Return the [x, y] coordinate for the center point of the cell that contains the specified text.  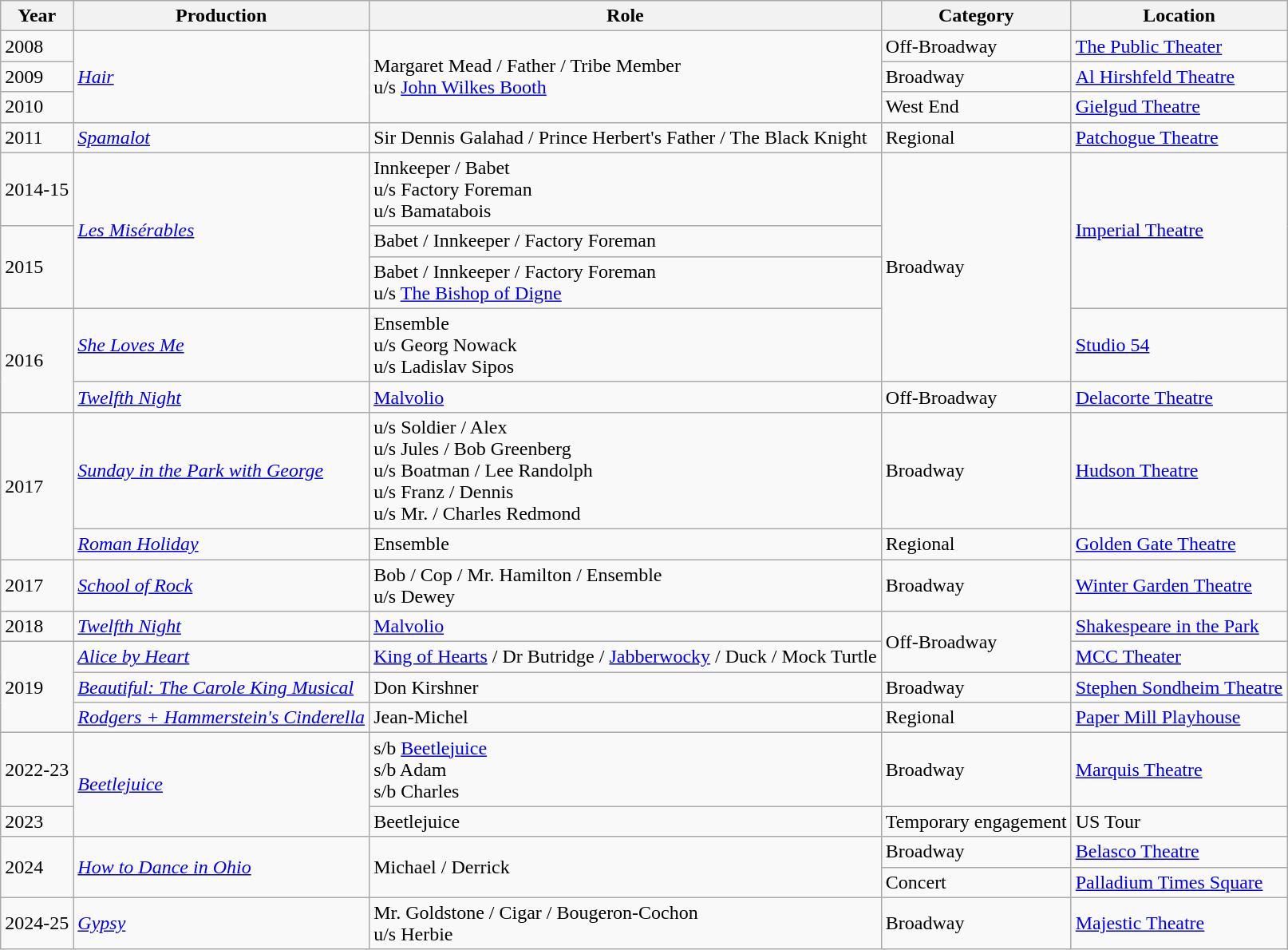
Ensembleu/s Georg Nowacku/s Ladislav Sipos [626, 345]
Babet / Innkeeper / Factory Foremanu/s The Bishop of Digne [626, 283]
Majestic Theatre [1179, 923]
Belasco Theatre [1179, 852]
Temporary engagement [976, 821]
Sir Dennis Galahad / Prince Herbert's Father / The Black Knight [626, 137]
Innkeeper / Babetu/s Factory Foremanu/s Bamatabois [626, 189]
Paper Mill Playhouse [1179, 718]
Al Hirshfeld Theatre [1179, 77]
2024 [37, 867]
Jean-Michel [626, 718]
Spamalot [222, 137]
2023 [37, 821]
Marquis Theatre [1179, 770]
2008 [37, 46]
2015 [37, 267]
West End [976, 107]
School of Rock [222, 584]
Rodgers + Hammerstein's Cinderella [222, 718]
King of Hearts / Dr Butridge / Jabberwocky / Duck / Mock Turtle [626, 657]
US Tour [1179, 821]
Production [222, 16]
u/s Soldier / Alexu/s Jules / Bob Greenbergu/s Boatman / Lee Randolphu/s Franz / Dennisu/s Mr. / Charles Redmond [626, 470]
Mr. Goldstone / Cigar / Bougeron-Cochonu/s Herbie [626, 923]
Concert [976, 882]
She Loves Me [222, 345]
Michael / Derrick [626, 867]
2011 [37, 137]
How to Dance in Ohio [222, 867]
Golden Gate Theatre [1179, 544]
2024-25 [37, 923]
Babet / Innkeeper / Factory Foreman [626, 241]
Ensemble [626, 544]
Gielgud Theatre [1179, 107]
s/b Beetlejuices/b Adams/b Charles [626, 770]
2014-15 [37, 189]
Palladium Times Square [1179, 882]
Hudson Theatre [1179, 470]
2016 [37, 360]
Studio 54 [1179, 345]
Imperial Theatre [1179, 230]
Year [37, 16]
2009 [37, 77]
Delacorte Theatre [1179, 397]
Hair [222, 77]
Alice by Heart [222, 657]
Beautiful: The Carole King Musical [222, 687]
MCC Theater [1179, 657]
Don Kirshner [626, 687]
Bob / Cop / Mr. Hamilton / Ensembleu/s Dewey [626, 584]
2019 [37, 687]
Category [976, 16]
Stephen Sondheim Theatre [1179, 687]
2018 [37, 627]
Shakespeare in the Park [1179, 627]
Margaret Mead / Father / Tribe Memberu/s John Wilkes Booth [626, 77]
Patchogue Theatre [1179, 137]
Roman Holiday [222, 544]
Gypsy [222, 923]
Location [1179, 16]
2022-23 [37, 770]
Winter Garden Theatre [1179, 584]
Les Misérables [222, 230]
Sunday in the Park with George [222, 470]
2010 [37, 107]
The Public Theater [1179, 46]
Role [626, 16]
